Locate the cell with the specified text and output its (X, Y) center coordinate. 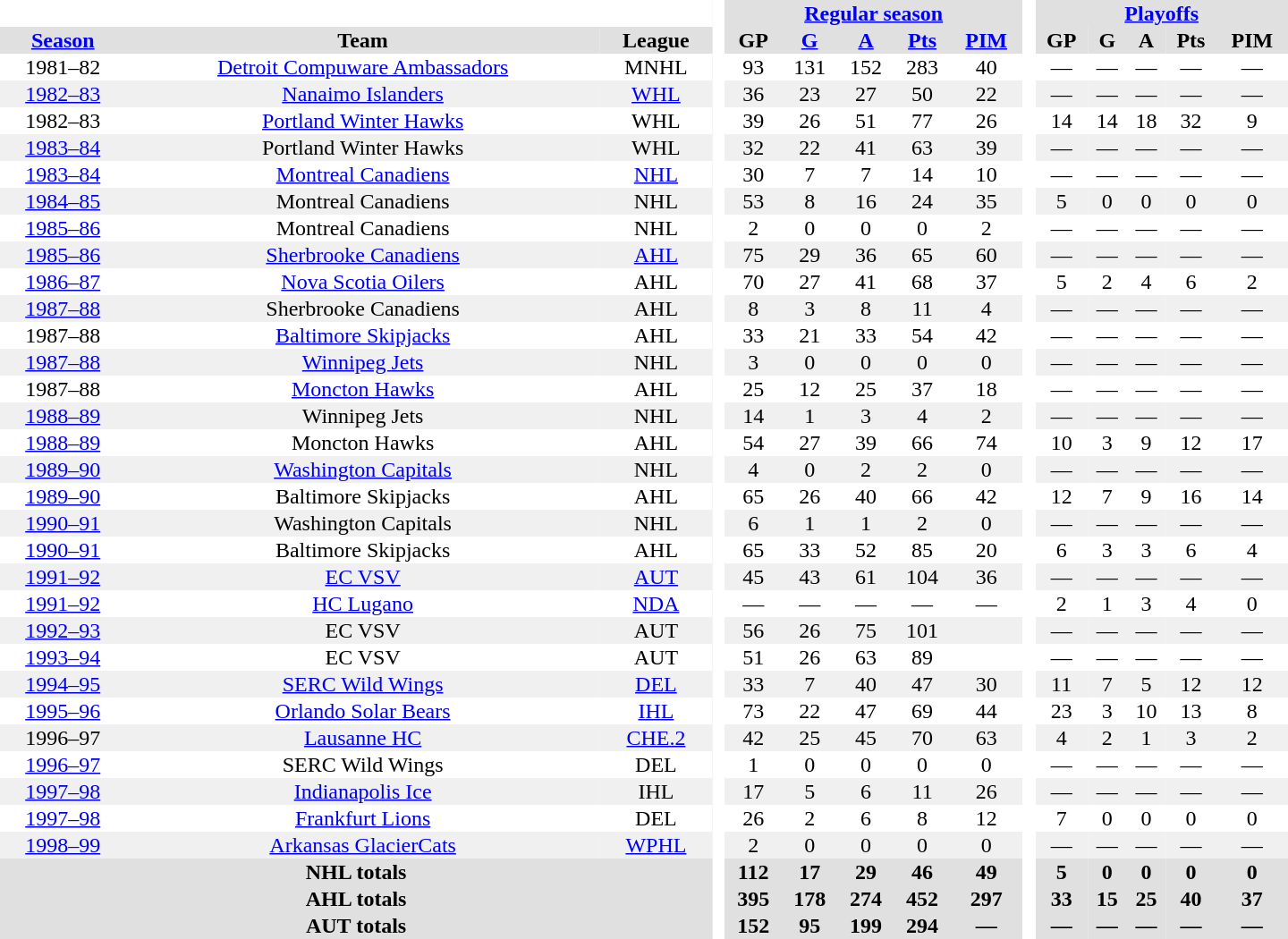
60 (987, 255)
15 (1107, 899)
Orlando Solar Bears (363, 711)
Frankfurt Lions (363, 818)
43 (810, 577)
77 (923, 121)
74 (987, 443)
MNHL (657, 67)
Season (63, 40)
46 (923, 872)
WPHL (657, 845)
1993–94 (63, 657)
1992–93 (63, 630)
13 (1191, 711)
Nanaimo Islanders (363, 94)
1995–96 (63, 711)
294 (923, 926)
85 (923, 550)
73 (753, 711)
53 (753, 201)
283 (923, 67)
Detroit Compuware Ambassadors (363, 67)
League (657, 40)
Regular season (874, 13)
35 (987, 201)
68 (923, 282)
61 (866, 577)
178 (810, 899)
52 (866, 550)
274 (866, 899)
131 (810, 67)
452 (923, 899)
69 (923, 711)
AUT totals (356, 926)
Lausanne HC (363, 738)
56 (753, 630)
1984–85 (63, 201)
24 (923, 201)
Team (363, 40)
21 (810, 335)
HC Lugano (363, 604)
93 (753, 67)
CHE.2 (657, 738)
112 (753, 872)
1986–87 (63, 282)
395 (753, 899)
Indianapolis Ice (363, 791)
89 (923, 657)
44 (987, 711)
AHL totals (356, 899)
49 (987, 872)
Playoffs (1161, 13)
NDA (657, 604)
1981–82 (63, 67)
NHL totals (356, 872)
199 (866, 926)
Arkansas GlacierCats (363, 845)
Nova Scotia Oilers (363, 282)
1994–95 (63, 684)
297 (987, 899)
104 (923, 577)
20 (987, 550)
95 (810, 926)
50 (923, 94)
101 (923, 630)
1998–99 (63, 845)
